Pinpoint the cell where the given text exists, returning its [x, y] midpoint coordinate. 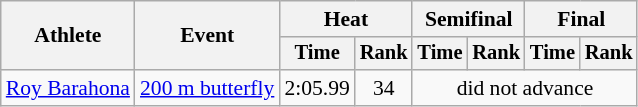
Heat [346, 19]
34 [384, 88]
Event [207, 36]
Semifinal [468, 19]
2:05.99 [316, 88]
did not advance [524, 88]
Final [581, 19]
Roy Barahona [68, 88]
200 m butterfly [207, 88]
Athlete [68, 36]
